From the cell containing the given text, extract its center point as (X, Y) coordinate. 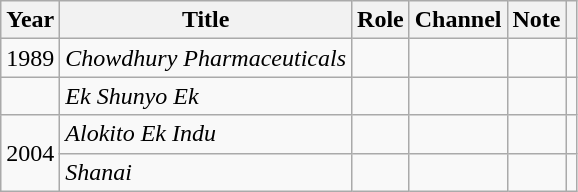
Year (30, 20)
2004 (30, 153)
Shanai (206, 172)
1989 (30, 58)
Channel (458, 20)
Note (536, 20)
Role (381, 20)
Chowdhury Pharmaceuticals (206, 58)
Ek Shunyo Ek (206, 96)
Alokito Ek Indu (206, 134)
Title (206, 20)
